Extract the [x, y] coordinate from the center of the cell holding the provided text.  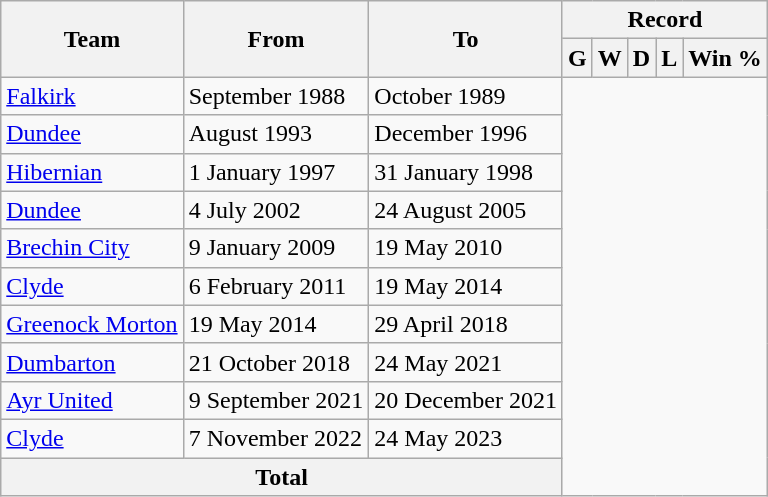
Ayr United [92, 400]
Falkirk [92, 96]
24 August 2005 [466, 210]
29 April 2018 [466, 324]
Dumbarton [92, 362]
W [610, 58]
20 December 2021 [466, 400]
Record [664, 20]
To [466, 39]
7 November 2022 [276, 438]
24 May 2021 [466, 362]
6 February 2011 [276, 286]
December 1996 [466, 134]
31 January 1998 [466, 172]
L [670, 58]
Hibernian [92, 172]
19 May 2010 [466, 248]
4 July 2002 [276, 210]
G [577, 58]
D [641, 58]
September 1988 [276, 96]
1 January 1997 [276, 172]
24 May 2023 [466, 438]
Win % [726, 58]
From [276, 39]
Brechin City [92, 248]
9 January 2009 [276, 248]
21 October 2018 [276, 362]
August 1993 [276, 134]
Total [282, 477]
Greenock Morton [92, 324]
October 1989 [466, 96]
Team [92, 39]
9 September 2021 [276, 400]
